Output the [X, Y] coordinate of the center of the cell containing the given text.  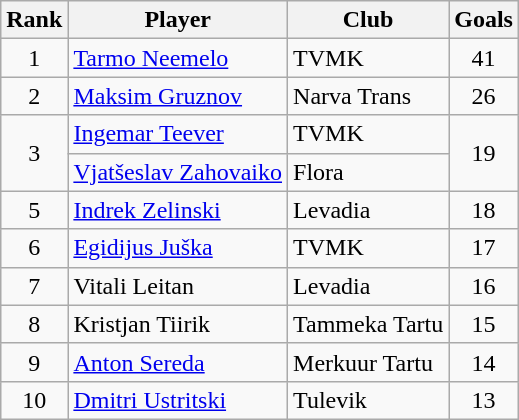
41 [484, 58]
7 [34, 286]
Tarmo Neemelo [178, 58]
Goals [484, 20]
Club [368, 20]
Indrek Zelinski [178, 210]
Kristjan Tiirik [178, 324]
10 [34, 400]
Merkuur Tartu [368, 362]
Narva Trans [368, 96]
14 [484, 362]
26 [484, 96]
Player [178, 20]
16 [484, 286]
Vitali Leitan [178, 286]
13 [484, 400]
2 [34, 96]
Dmitri Ustritski [178, 400]
15 [484, 324]
Tammeka Tartu [368, 324]
Flora [368, 172]
Tulevik [368, 400]
Anton Sereda [178, 362]
5 [34, 210]
17 [484, 248]
18 [484, 210]
3 [34, 153]
1 [34, 58]
8 [34, 324]
Ingemar Teever [178, 134]
6 [34, 248]
9 [34, 362]
19 [484, 153]
Egidijus Juška [178, 248]
Rank [34, 20]
Maksim Gruznov [178, 96]
Vjatšeslav Zahovaiko [178, 172]
